Detect which cell encompasses the target text, then output its (x, y) center coordinate. 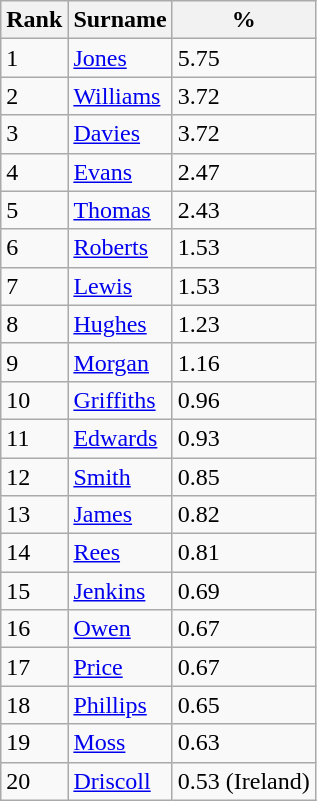
0.85 (244, 477)
Surname (120, 20)
Jones (120, 58)
Phillips (120, 705)
1 (34, 58)
0.93 (244, 438)
3 (34, 134)
Lewis (120, 286)
0.96 (244, 400)
Williams (120, 96)
0.53 (Ireland) (244, 781)
Davies (120, 134)
13 (34, 515)
Owen (120, 629)
12 (34, 477)
16 (34, 629)
Smith (120, 477)
10 (34, 400)
1.23 (244, 324)
7 (34, 286)
Jenkins (120, 591)
1.16 (244, 362)
18 (34, 705)
Roberts (120, 248)
Driscoll (120, 781)
20 (34, 781)
11 (34, 438)
17 (34, 667)
5 (34, 210)
0.81 (244, 553)
Hughes (120, 324)
% (244, 20)
Morgan (120, 362)
14 (34, 553)
2.47 (244, 172)
0.65 (244, 705)
2 (34, 96)
Moss (120, 743)
2.43 (244, 210)
6 (34, 248)
9 (34, 362)
19 (34, 743)
0.63 (244, 743)
Rees (120, 553)
Griffiths (120, 400)
0.69 (244, 591)
Thomas (120, 210)
James (120, 515)
15 (34, 591)
5.75 (244, 58)
Edwards (120, 438)
8 (34, 324)
0.82 (244, 515)
4 (34, 172)
Price (120, 667)
Evans (120, 172)
Rank (34, 20)
